Find where the given text appears and provide that cell's center as [x, y] coordinate. 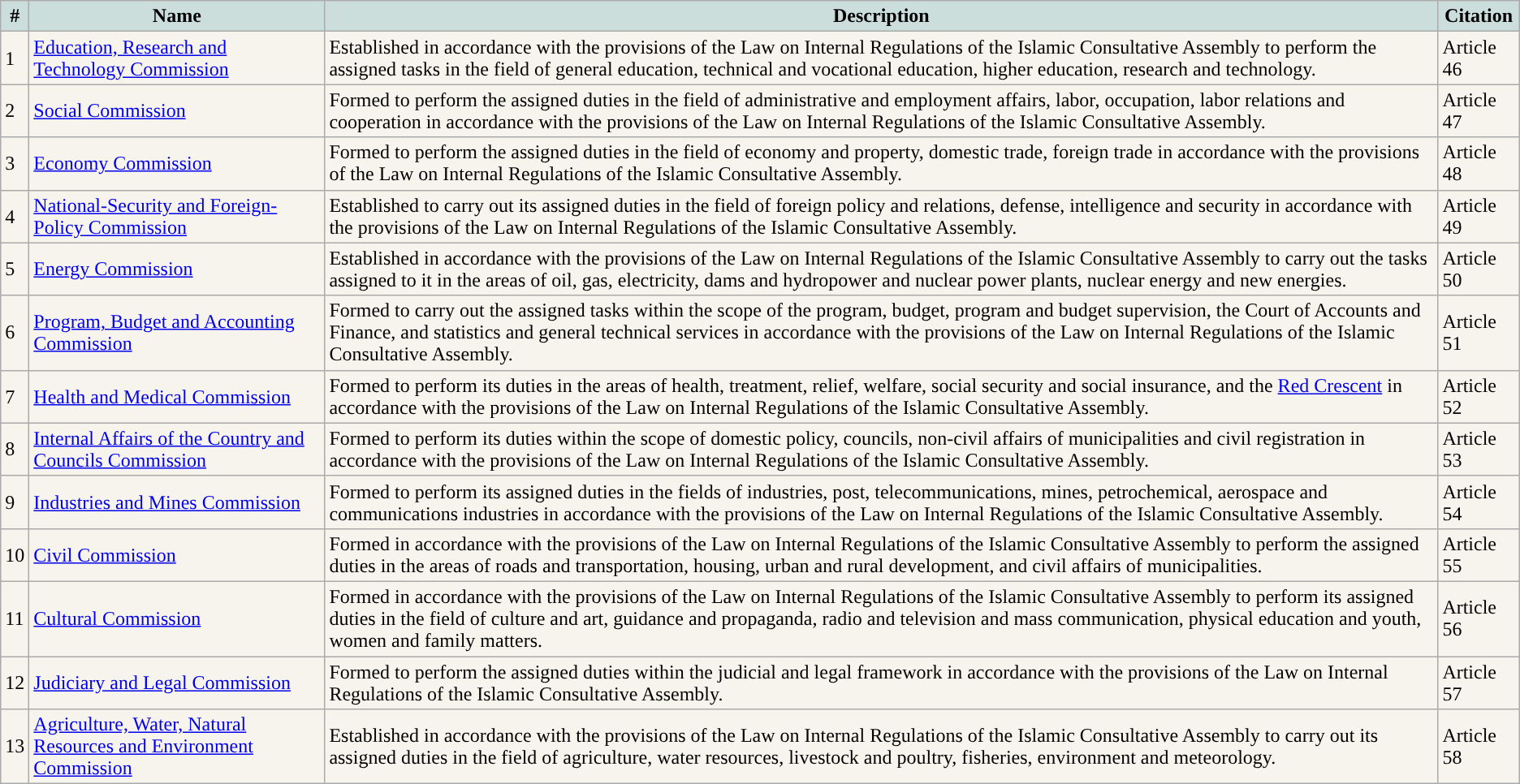
Judiciary and Legal Commission [177, 682]
Industries and Mines Commission [177, 502]
Article 49 [1479, 216]
Social Commission [177, 110]
2 [15, 110]
6 [15, 333]
Economy Commission [177, 164]
Program, Budget and Accounting Commission [177, 333]
11 [15, 618]
5 [15, 269]
Energy Commission [177, 269]
Citation [1479, 16]
Article 47 [1479, 110]
Article 55 [1479, 555]
13 [15, 747]
Education, Research and Technology Commission [177, 58]
Article 52 [1479, 396]
Health and Medical Commission [177, 396]
3 [15, 164]
Article 51 [1479, 333]
Article 46 [1479, 58]
Article 50 [1479, 269]
10 [15, 555]
National-Security and Foreign-Policy Commission [177, 216]
1 [15, 58]
Article 54 [1479, 502]
Cultural Commission [177, 618]
Name [177, 16]
Internal Affairs of the Country and Councils Commission [177, 450]
Description [882, 16]
Article 56 [1479, 618]
8 [15, 450]
4 [15, 216]
Civil Commission [177, 555]
# [15, 16]
Article 57 [1479, 682]
Agriculture, Water, Natural Resources and Environment Commission [177, 747]
12 [15, 682]
Article 53 [1479, 450]
Article 58 [1479, 747]
Article 48 [1479, 164]
9 [15, 502]
7 [15, 396]
